Output the (X, Y) coordinate of the center of the cell containing the given text.  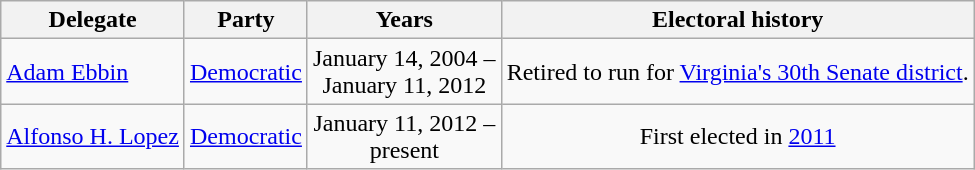
Electoral history (738, 20)
Alfonso H. Lopez (93, 136)
Party (246, 20)
Years (404, 20)
Retired to run for Virginia's 30th Senate district. (738, 72)
Adam Ebbin (93, 72)
First elected in 2011 (738, 136)
January 11, 2012 –present (404, 136)
January 14, 2004 –January 11, 2012 (404, 72)
Delegate (93, 20)
